From the cell containing the given text, extract its center point as (x, y) coordinate. 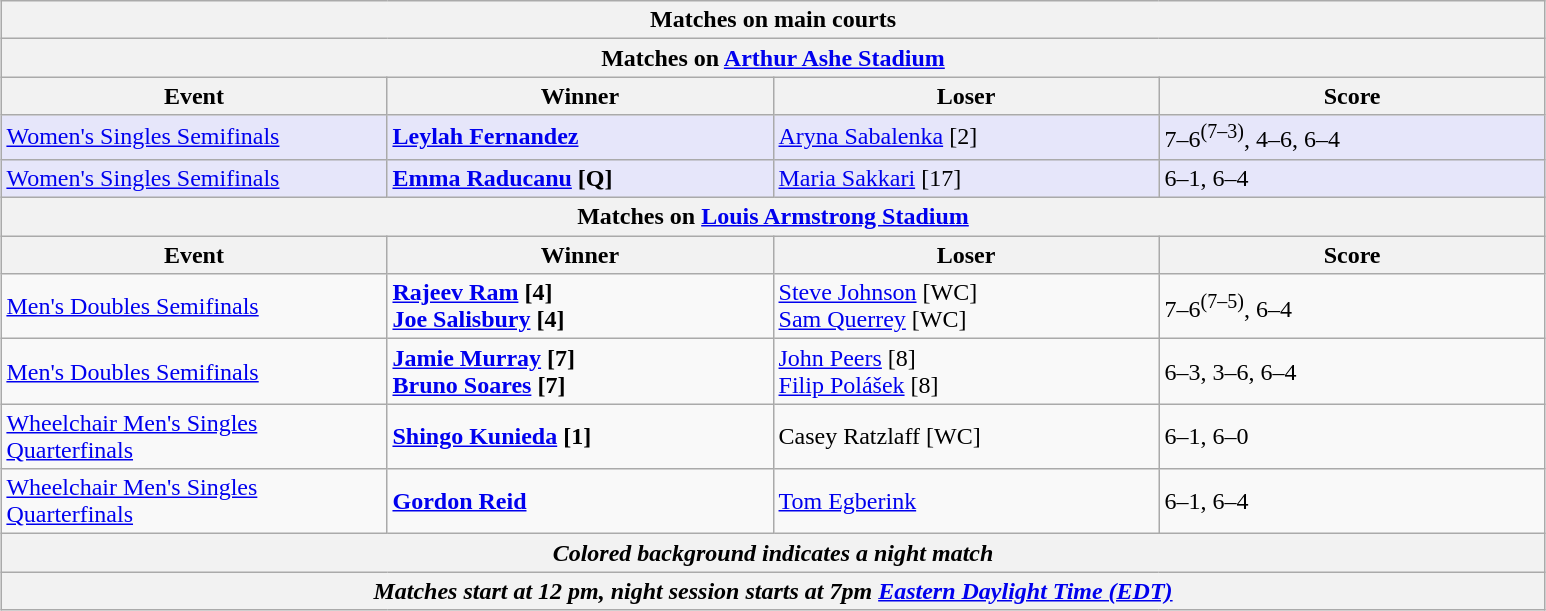
Maria Sakkari [17] (966, 178)
Rajeev Ram [4] Joe Salisbury [4] (580, 306)
Aryna Sabalenka [2] (966, 138)
Leylah Fernandez (580, 138)
Gordon Reid (580, 502)
Casey Ratzlaff [WC] (966, 436)
7–6(7–5), 6–4 (1352, 306)
Matches on Arthur Ashe Stadium (773, 58)
John Peers [8] Filip Polášek [8] (966, 372)
Matches start at 12 pm, night session starts at 7pm Eastern Daylight Time (EDT) (773, 591)
7–6(7–3), 4–6, 6–4 (1352, 138)
6–3, 3–6, 6–4 (1352, 372)
Jamie Murray [7] Bruno Soares [7] (580, 372)
Steve Johnson [WC] Sam Querrey [WC] (966, 306)
Shingo Kunieda [1] (580, 436)
Emma Raducanu [Q] (580, 178)
Tom Egberink (966, 502)
Colored background indicates a night match (773, 553)
6–1, 6–0 (1352, 436)
Matches on main courts (773, 20)
Matches on Louis Armstrong Stadium (773, 217)
